Search for the cell housing the specified text and yield its [X, Y] center coordinate. 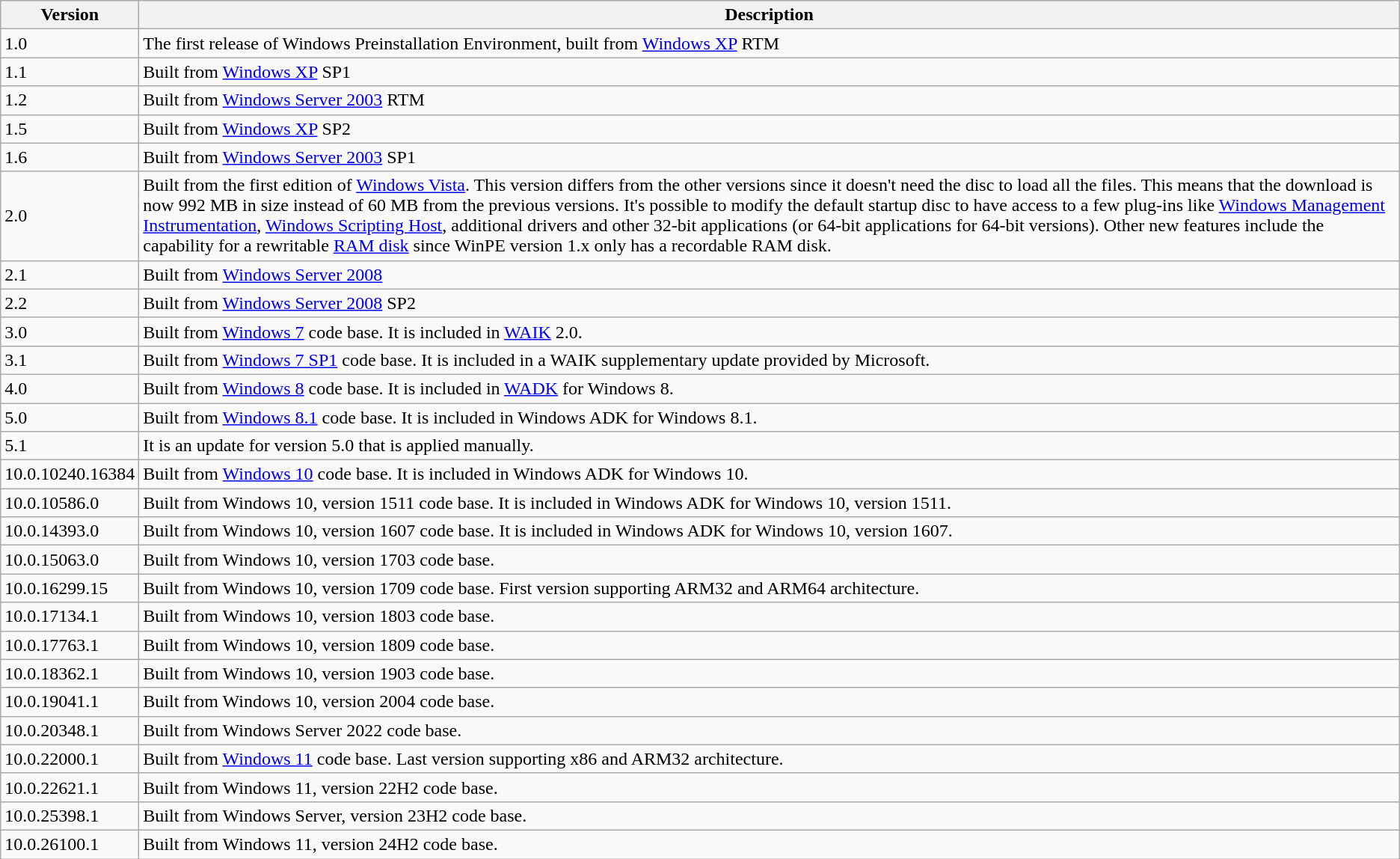
1.5 [70, 129]
10.0.25398.1 [70, 816]
1.2 [70, 100]
10.0.26100.1 [70, 844]
10.0.22621.1 [70, 787]
Built from Windows 8 code base. It is included in WADK for Windows 8. [769, 388]
10.0.10240.16384 [70, 474]
It is an update for version 5.0 that is applied manually. [769, 446]
2.2 [70, 303]
Built from Windows Server, version 23H2 code base. [769, 816]
Built from Windows 11, version 24H2 code base. [769, 844]
10.0.19041.1 [70, 702]
Built from Windows XP SP2 [769, 129]
Built from Windows Server 2003 SP1 [769, 157]
4.0 [70, 388]
Built from Windows 10, version 1511 code base. It is included in Windows ADK for Windows 10, version 1511. [769, 503]
5.1 [70, 446]
Description [769, 15]
10.0.15063.0 [70, 560]
1.0 [70, 43]
10.0.14393.0 [70, 531]
Built from Windows XP SP1 [769, 72]
3.0 [70, 331]
Built from Windows Server 2008 [769, 275]
Built from Windows Server 2003 RTM [769, 100]
2.1 [70, 275]
Built from Windows 10, version 2004 code base. [769, 702]
Built from Windows 10, version 1703 code base. [769, 560]
Built from Windows 11, version 22H2 code base. [769, 787]
10.0.16299.15 [70, 588]
Built from Windows 10, version 1903 code base. [769, 673]
Built from Windows 10, version 1607 code base. It is included in Windows ADK for Windows 10, version 1607. [769, 531]
Built from Windows 10, version 1803 code base. [769, 617]
Built from Windows 10, version 1809 code base. [769, 645]
1.1 [70, 72]
10.0.10586.0 [70, 503]
Built from Windows Server 2022 code base. [769, 730]
10.0.17134.1 [70, 617]
10.0.22000.1 [70, 759]
Built from Windows 7 code base. It is included in WAIK 2.0. [769, 331]
Version [70, 15]
Built from Windows 7 SP1 code base. It is included in a WAIK supplementary update provided by Microsoft. [769, 360]
1.6 [70, 157]
2.0 [70, 215]
Built from Windows Server 2008 SP2 [769, 303]
10.0.18362.1 [70, 673]
10.0.17763.1 [70, 645]
Built from Windows 10 code base. It is included in Windows ADK for Windows 10. [769, 474]
Built from Windows 11 code base. Last version supporting x86 and ARM32 architecture. [769, 759]
3.1 [70, 360]
5.0 [70, 417]
Built from Windows 10, version 1709 code base. First version supporting ARM32 and ARM64 architecture. [769, 588]
The first release of Windows Preinstallation Environment, built from Windows XP RTM [769, 43]
Built from Windows 8.1 code base. It is included in Windows ADK for Windows 8.1. [769, 417]
10.0.20348.1 [70, 730]
